Search for the cell housing the specified text and yield its [x, y] center coordinate. 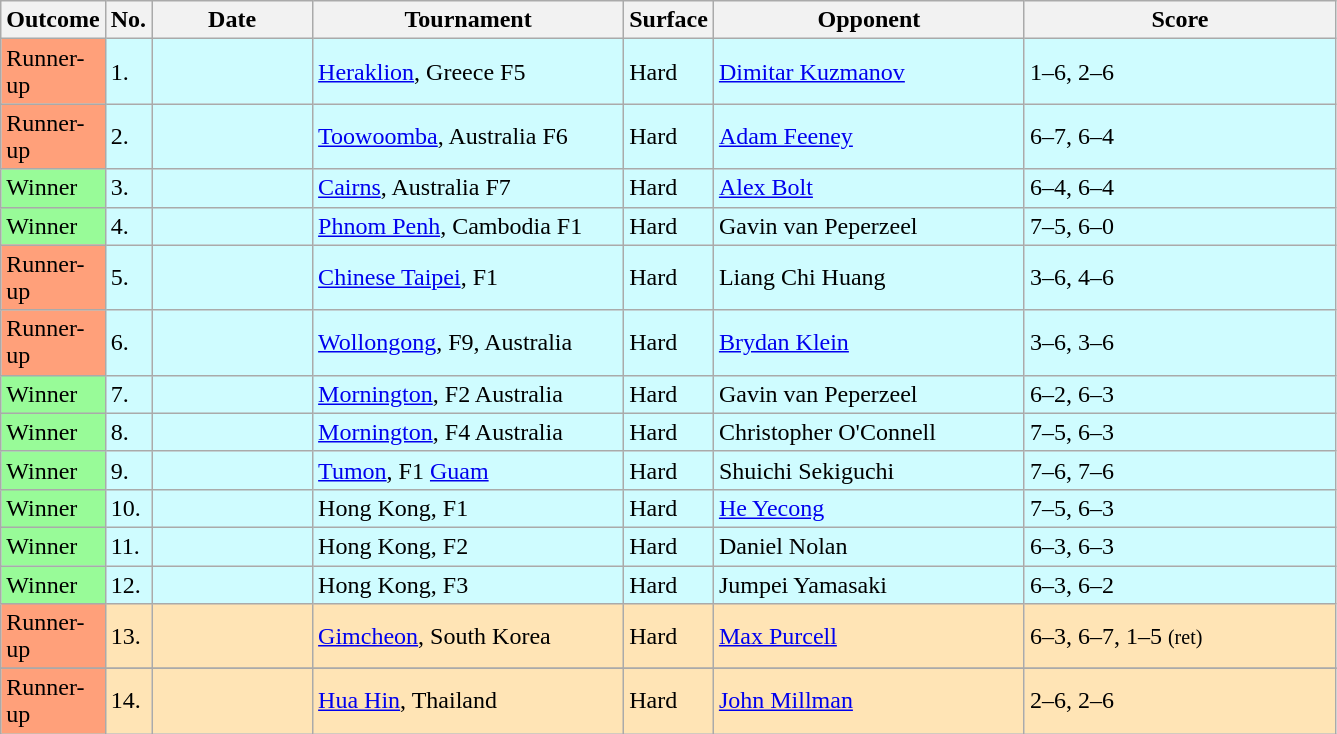
Tumon, F1 Guam [468, 470]
6–3, 6–3 [1180, 546]
Dimitar Kuzmanov [868, 72]
2–6, 2–6 [1180, 702]
Gimcheon, South Korea [468, 636]
Adam Feeney [868, 136]
John Millman [868, 702]
11. [128, 546]
He Yecong [868, 508]
Alex Bolt [868, 188]
Jumpei Yamasaki [868, 585]
Christopher O'Connell [868, 432]
14. [128, 702]
12. [128, 585]
Chinese Taipei, F1 [468, 278]
6–3, 6–2 [1180, 585]
6. [128, 342]
7. [128, 394]
Cairns, Australia F7 [468, 188]
Hong Kong, F3 [468, 585]
Hong Kong, F1 [468, 508]
Mornington, F2 Australia [468, 394]
6–7, 6–4 [1180, 136]
No. [128, 20]
10. [128, 508]
Liang Chi Huang [868, 278]
13. [128, 636]
6–4, 6–4 [1180, 188]
Tournament [468, 20]
Score [1180, 20]
9. [128, 470]
Phnom Penh, Cambodia F1 [468, 226]
2. [128, 136]
Mornington, F4 Australia [468, 432]
Shuichi Sekiguchi [868, 470]
3–6, 3–6 [1180, 342]
Outcome [53, 20]
7–6, 7–6 [1180, 470]
Heraklion, Greece F5 [468, 72]
3–6, 4–6 [1180, 278]
Brydan Klein [868, 342]
7–5, 6–0 [1180, 226]
6–2, 6–3 [1180, 394]
Wollongong, F9, Australia [468, 342]
1. [128, 72]
4. [128, 226]
3. [128, 188]
Date [232, 20]
Daniel Nolan [868, 546]
Hong Kong, F2 [468, 546]
6–3, 6–7, 1–5 (ret) [1180, 636]
Max Purcell [868, 636]
Hua Hin, Thailand [468, 702]
Toowoomba, Australia F6 [468, 136]
5. [128, 278]
1–6, 2–6 [1180, 72]
Opponent [868, 20]
Surface [669, 20]
8. [128, 432]
